Pinpoint the cell where the given text exists, returning its [X, Y] midpoint coordinate. 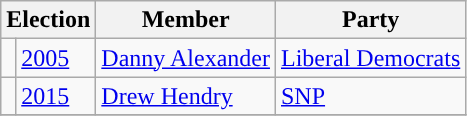
Danny Alexander [186, 58]
2005 [56, 58]
Liberal Democrats [370, 58]
SNP [370, 96]
Party [370, 20]
Member [186, 20]
Drew Hendry [186, 96]
Election [48, 20]
2015 [56, 96]
